Identify which cell holds the provided text, then report its (x, y) central coordinate. 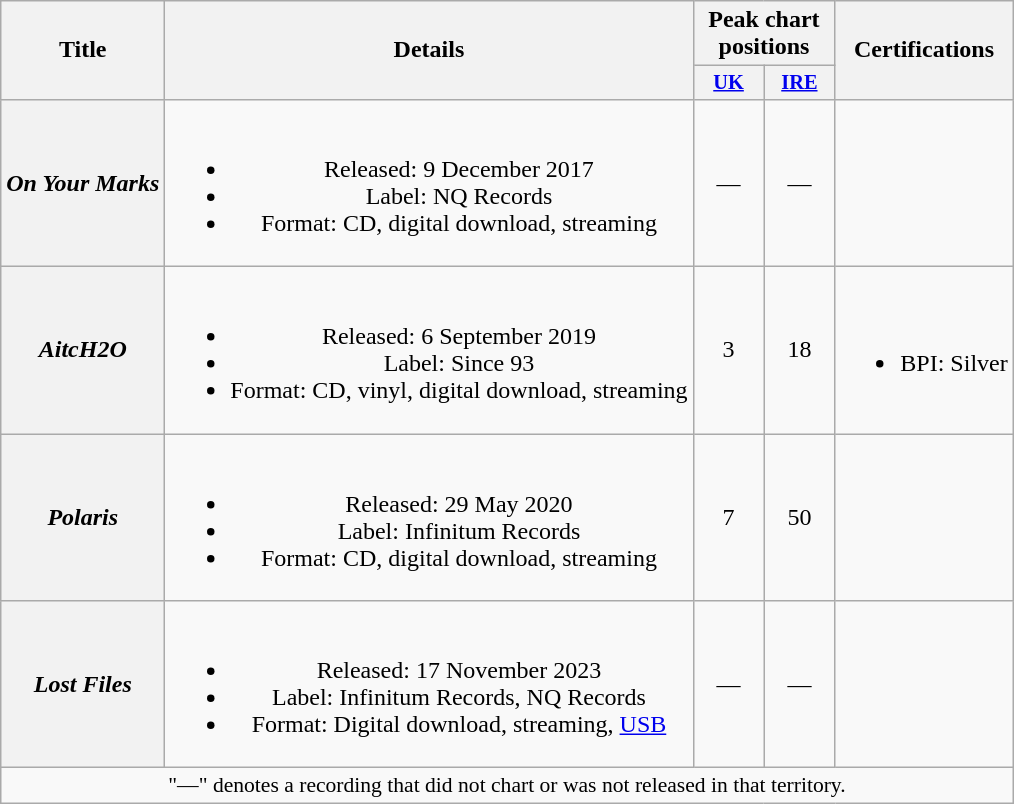
Released: 29 May 2020Label: Infinitum RecordsFormat: CD, digital download, streaming (429, 518)
Released: 6 September 2019Label: Since 93Format: CD, vinyl, digital download, streaming (429, 350)
Peak chart positions (764, 34)
Released: 17 November 2023Label: Infinitum Records, NQ RecordsFormat: Digital download, streaming, USB (429, 684)
IRE (800, 83)
7 (728, 518)
50 (800, 518)
"—" denotes a recording that did not chart or was not released in that territory. (507, 786)
AitcH2O (83, 350)
Details (429, 50)
Released: 9 December 2017Label: NQ RecordsFormat: CD, digital download, streaming (429, 182)
UK (728, 83)
On Your Marks (83, 182)
3 (728, 350)
Title (83, 50)
Certifications (924, 50)
Polaris (83, 518)
Lost Files (83, 684)
BPI: Silver (924, 350)
18 (800, 350)
